Return (x, y) of the center of cell containing provided text 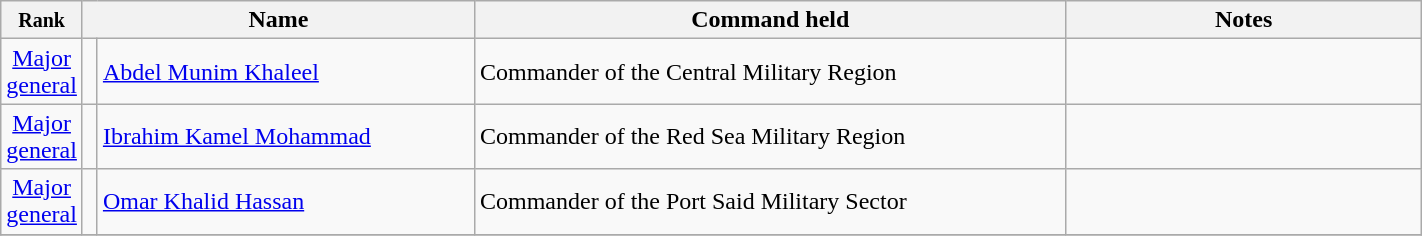
Name (278, 20)
Commander of the Port Said Military Sector (770, 202)
Ibrahim Kamel Mohammad (286, 136)
Commander of the Red Sea Military Region (770, 136)
Omar Khalid Hassan (286, 202)
Rank (42, 20)
Command held (770, 20)
Abdel Munim Khaleel (286, 72)
Commander of the Central Military Region (770, 72)
Notes (1244, 20)
